Detect which cell encompasses the target text, then output its [X, Y] center coordinate. 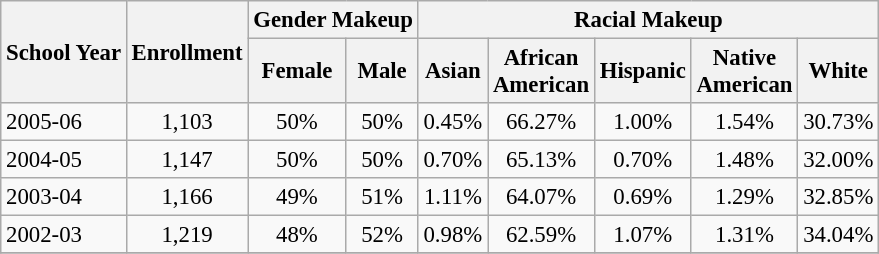
1.54% [744, 122]
1.11% [452, 197]
1.00% [642, 122]
34.04% [838, 235]
1,147 [187, 160]
2002-03 [64, 235]
1.29% [744, 197]
1.48% [744, 160]
66.27% [542, 122]
Male [382, 72]
0.45% [452, 122]
Native American [744, 72]
49% [297, 197]
0.98% [452, 235]
2004-05 [64, 160]
62.59% [542, 235]
48% [297, 235]
1,166 [187, 197]
52% [382, 235]
1,219 [187, 235]
51% [382, 197]
1.31% [744, 235]
Racial Makeup [648, 20]
Hispanic [642, 72]
Asian [452, 72]
Enrollment [187, 52]
White [838, 72]
65.13% [542, 160]
32.85% [838, 197]
1.07% [642, 235]
School Year [64, 52]
1,103 [187, 122]
32.00% [838, 160]
30.73% [838, 122]
Gender Makeup [333, 20]
Female [297, 72]
2005-06 [64, 122]
64.07% [542, 197]
2003-04 [64, 197]
0.69% [642, 197]
African American [542, 72]
